Output the (x, y) coordinate of the center of the cell containing the given text.  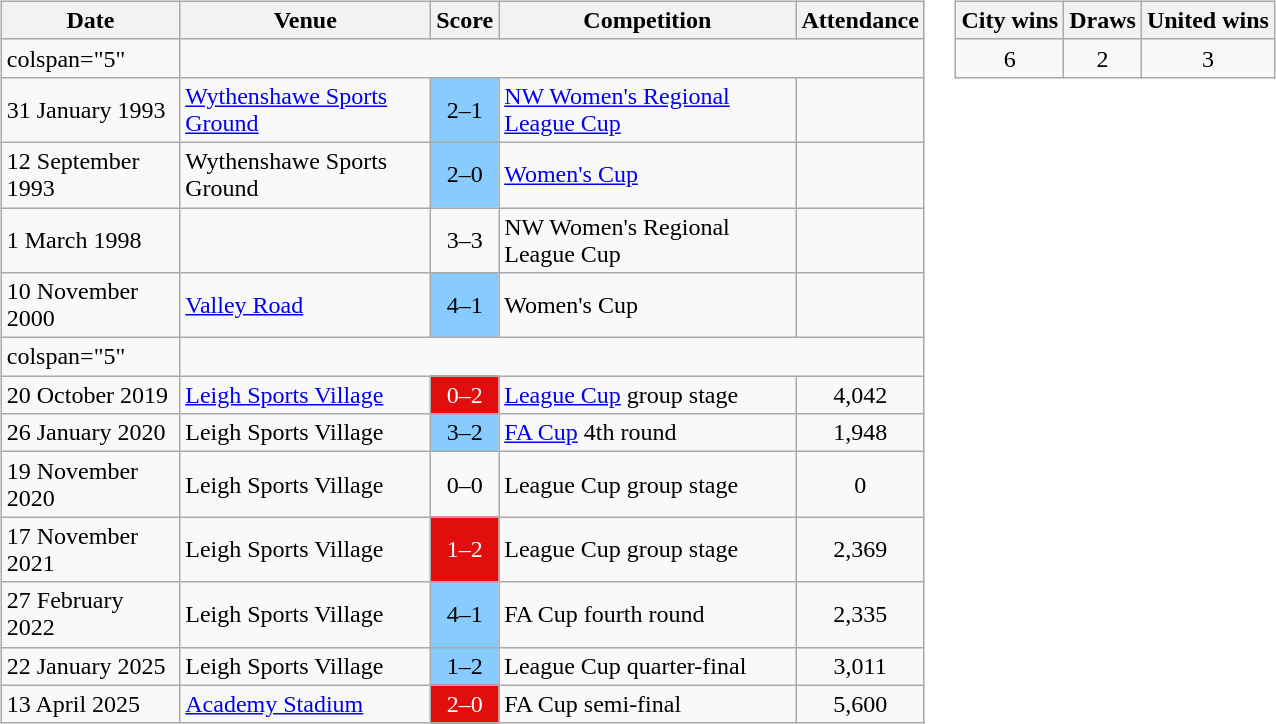
League Cup quarter-final (648, 666)
26 January 2020 (90, 433)
6 (1010, 58)
2,369 (860, 550)
1 March 1998 (90, 240)
0–2 (465, 395)
3–2 (465, 433)
FA Cup 4th round (648, 433)
Date (90, 20)
1,948 (860, 433)
3 (1208, 58)
0–0 (465, 484)
19 November 2020 (90, 484)
Valley Road (306, 306)
10 November 2000 (90, 306)
13 April 2025 (90, 704)
22 January 2025 (90, 666)
Draws (1103, 20)
20 October 2019 (90, 395)
17 November 2021 (90, 550)
Attendance (860, 20)
2 (1103, 58)
2–1 (465, 110)
FA Cup semi-final (648, 704)
2,335 (860, 614)
31 January 1993 (90, 110)
Competition (648, 20)
Academy Stadium (306, 704)
27 February 2022 (90, 614)
Score (465, 20)
12 September 1993 (90, 174)
5,600 (860, 704)
United wins (1208, 20)
0 (860, 484)
4,042 (860, 395)
City wins (1010, 20)
FA Cup fourth round (648, 614)
Venue (306, 20)
3–3 (465, 240)
3,011 (860, 666)
